Determine the [x, y] coordinate at the center of the cell enclosing the given text.  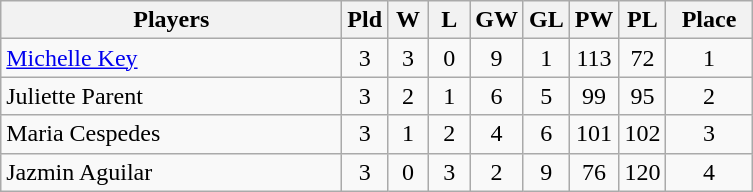
W [408, 20]
Pld [365, 20]
GL [546, 20]
PL [642, 20]
120 [642, 172]
PW [594, 20]
5 [546, 96]
102 [642, 134]
Maria Cespedes [172, 134]
72 [642, 58]
113 [594, 58]
Jazmin Aguilar [172, 172]
Place [709, 20]
101 [594, 134]
76 [594, 172]
Michelle Key [172, 58]
GW [497, 20]
L [450, 20]
Juliette Parent [172, 96]
95 [642, 96]
99 [594, 96]
Players [172, 20]
